Locate the cell with the specified text and output its (X, Y) center coordinate. 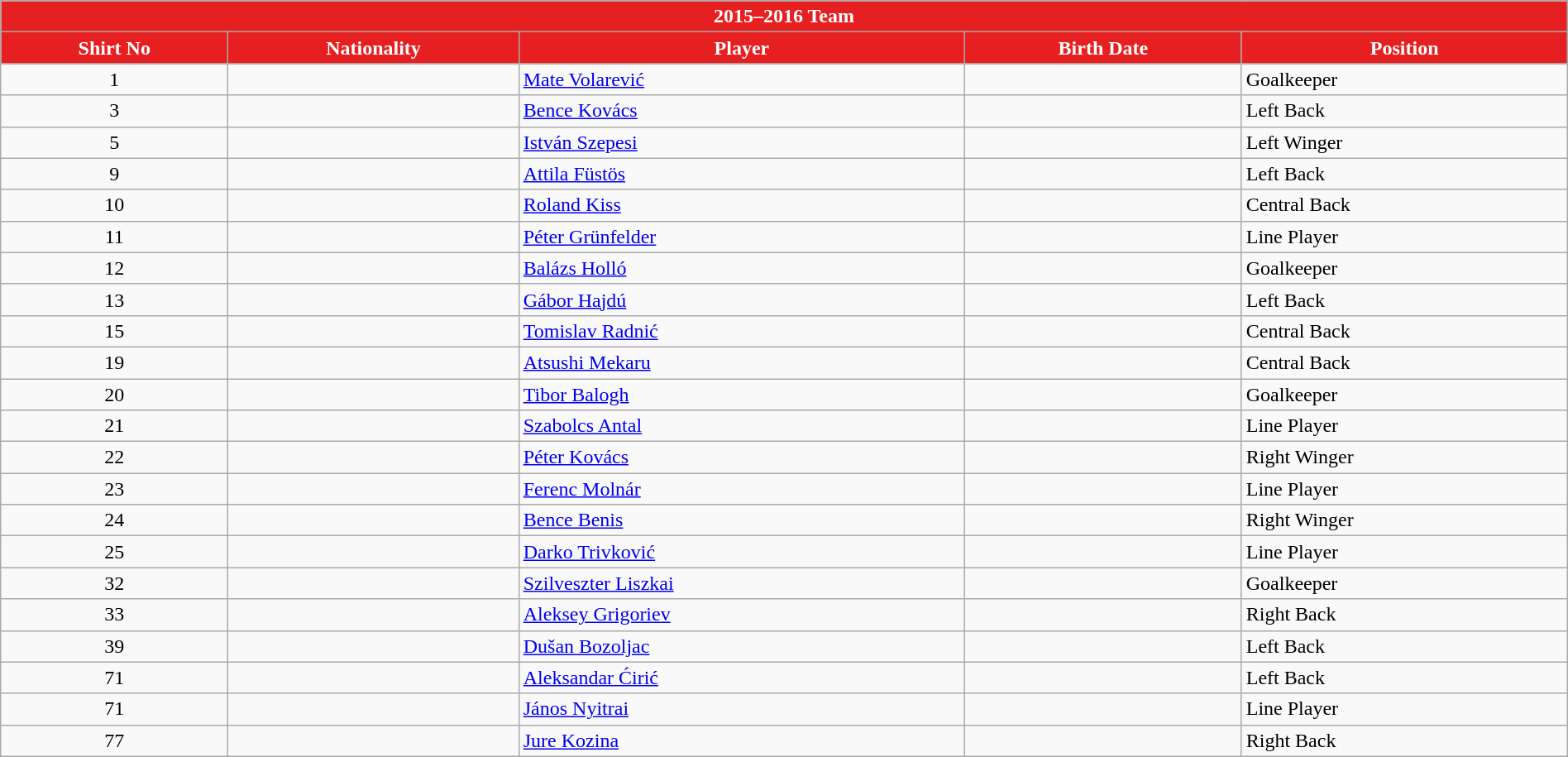
Jure Kozina (741, 740)
Birth Date (1103, 48)
13 (114, 299)
Attila Füstös (741, 174)
15 (114, 331)
Péter Kovács (741, 458)
Tibor Balogh (741, 395)
23 (114, 489)
2015–2016 Team (784, 17)
Aleksey Grigoriev (741, 615)
Tomislav Radnić (741, 331)
Player (741, 48)
István Szepesi (741, 142)
10 (114, 205)
Szilveszter Liszkai (741, 583)
Roland Kiss (741, 205)
33 (114, 615)
Balázs Holló (741, 268)
5 (114, 142)
Darko Trivković (741, 552)
24 (114, 520)
Ferenc Molnár (741, 489)
Position (1404, 48)
Szabolcs Antal (741, 426)
Bence Benis (741, 520)
Gábor Hajdú (741, 299)
Dušan Bozoljac (741, 646)
Bence Kovács (741, 111)
Nationality (374, 48)
3 (114, 111)
12 (114, 268)
77 (114, 740)
20 (114, 395)
János Nyitrai (741, 709)
1 (114, 79)
9 (114, 174)
11 (114, 237)
Shirt No (114, 48)
32 (114, 583)
25 (114, 552)
Péter Grünfelder (741, 237)
Left Winger (1404, 142)
Mate Volarević (741, 79)
Atsushi Mekaru (741, 362)
Aleksandar Ćirić (741, 678)
39 (114, 646)
19 (114, 362)
22 (114, 458)
21 (114, 426)
